From the cell containing the given text, extract its center point as [X, Y] coordinate. 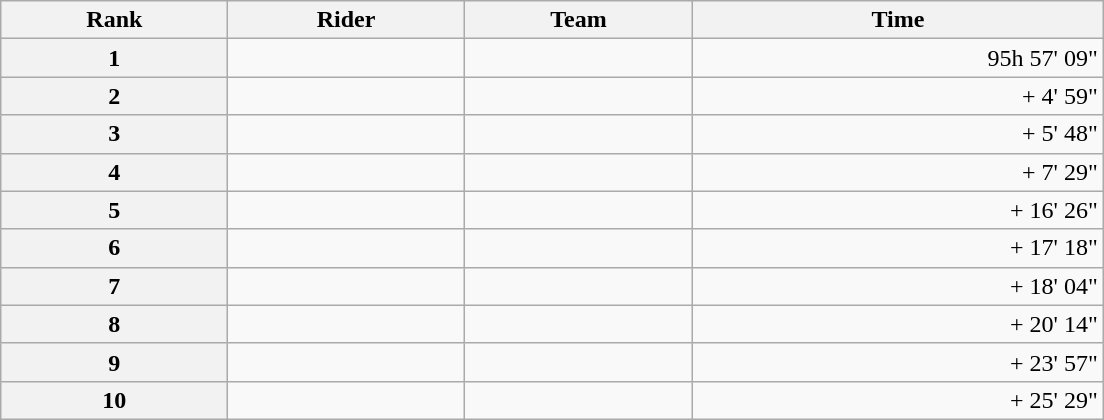
7 [114, 286]
10 [114, 400]
1 [114, 58]
+ 20' 14" [898, 324]
+ 25' 29" [898, 400]
95h 57' 09" [898, 58]
Team [578, 20]
2 [114, 96]
5 [114, 210]
+ 5' 48" [898, 134]
6 [114, 248]
9 [114, 362]
Rider [346, 20]
+ 23' 57" [898, 362]
4 [114, 172]
+ 4' 59" [898, 96]
3 [114, 134]
+ 16' 26" [898, 210]
+ 7' 29" [898, 172]
+ 18' 04" [898, 286]
Time [898, 20]
+ 17' 18" [898, 248]
Rank [114, 20]
8 [114, 324]
